Search for the cell housing the specified text and yield its [X, Y] center coordinate. 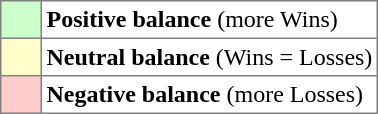
Neutral balance (Wins = Losses) [209, 57]
Negative balance (more Losses) [209, 95]
Positive balance (more Wins) [209, 20]
